Detect which cell encompasses the target text, then output its [X, Y] center coordinate. 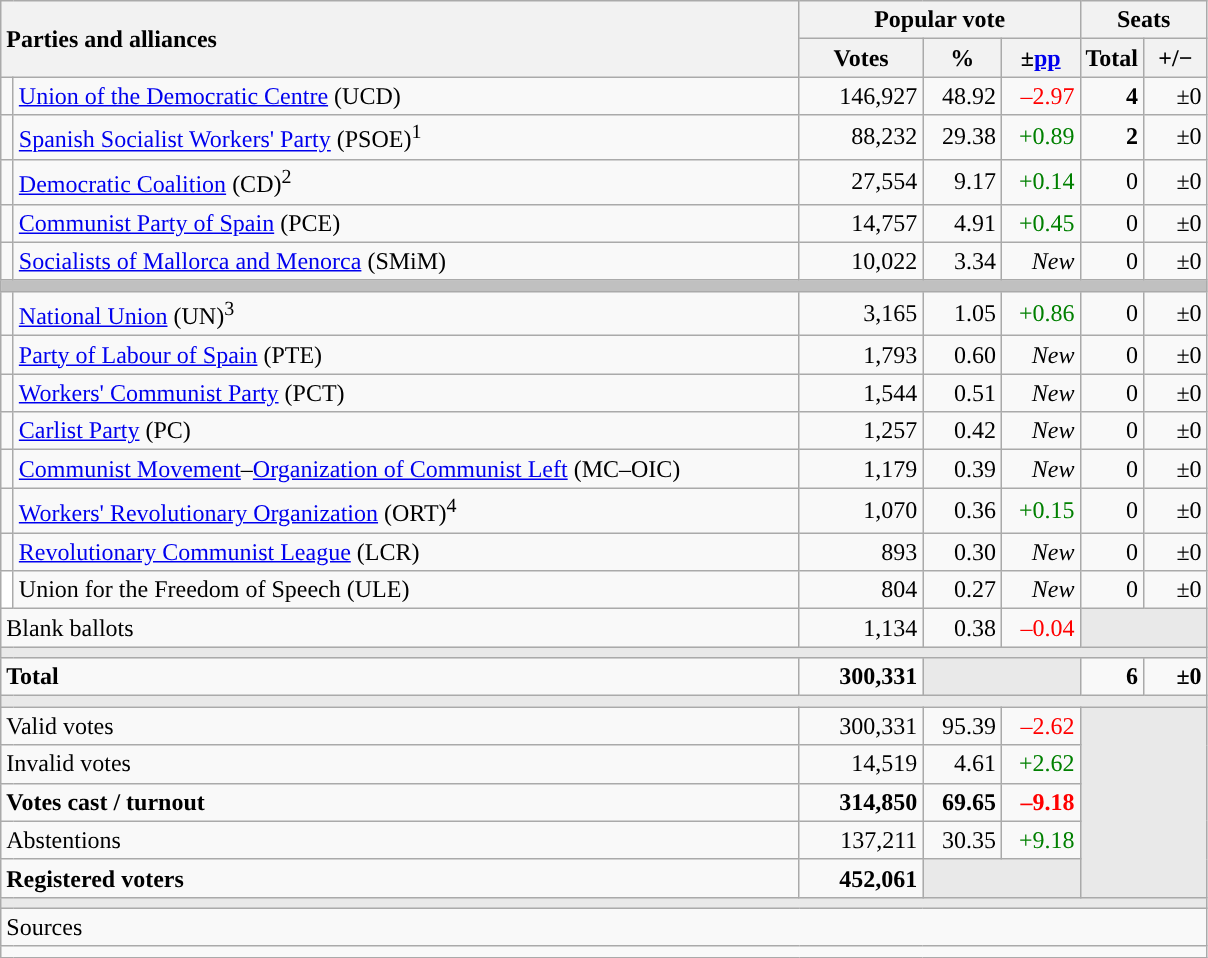
3,165 [861, 314]
Sources [604, 927]
6 [1112, 677]
±pp [1040, 58]
1,179 [861, 469]
–0.04 [1040, 628]
3.34 [962, 261]
452,061 [861, 878]
146,927 [861, 96]
–2.62 [1040, 726]
Votes [861, 58]
0.36 [962, 510]
Registered voters [400, 878]
Carlist Party (PC) [406, 431]
1.05 [962, 314]
Communist Movement–Organization of Communist Left (MC–OIC) [406, 469]
Union for the Freedom of Speech (ULE) [406, 590]
Votes cast / turnout [400, 802]
27,554 [861, 182]
1,070 [861, 510]
–2.97 [1040, 96]
29.38 [962, 138]
0.51 [962, 393]
Blank ballots [400, 628]
88,232 [861, 138]
1,134 [861, 628]
1,544 [861, 393]
+0.15 [1040, 510]
0.27 [962, 590]
Workers' Communist Party (PCT) [406, 393]
+9.18 [1040, 840]
69.65 [962, 802]
Workers' Revolutionary Organization (ORT)4 [406, 510]
+0.86 [1040, 314]
10,022 [861, 261]
0.60 [962, 355]
% [962, 58]
314,850 [861, 802]
Communist Party of Spain (PCE) [406, 223]
+/− [1176, 58]
National Union (UN)3 [406, 314]
Valid votes [400, 726]
4.91 [962, 223]
Abstentions [400, 840]
Invalid votes [400, 764]
–9.18 [1040, 802]
893 [861, 552]
0.38 [962, 628]
4.61 [962, 764]
4 [1112, 96]
Spanish Socialist Workers' Party (PSOE)1 [406, 138]
48.92 [962, 96]
0.30 [962, 552]
Party of Labour of Spain (PTE) [406, 355]
+0.14 [1040, 182]
804 [861, 590]
Socialists of Mallorca and Menorca (SMiM) [406, 261]
1,793 [861, 355]
0.42 [962, 431]
+0.89 [1040, 138]
1,257 [861, 431]
0.39 [962, 469]
14,519 [861, 764]
9.17 [962, 182]
Seats [1144, 20]
+0.45 [1040, 223]
Popular vote [940, 20]
137,211 [861, 840]
Union of the Democratic Centre (UCD) [406, 96]
+2.62 [1040, 764]
2 [1112, 138]
14,757 [861, 223]
Parties and alliances [400, 39]
95.39 [962, 726]
Revolutionary Communist League (LCR) [406, 552]
30.35 [962, 840]
Democratic Coalition (CD)2 [406, 182]
